Extract the [x, y] coordinate from the center of the cell holding the provided text.  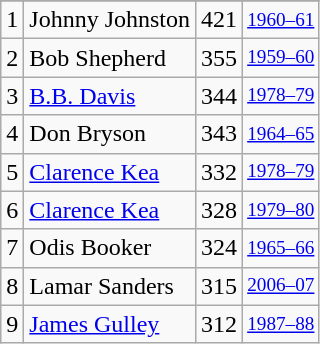
2006–07 [281, 286]
Johnny Johnston [110, 20]
421 [220, 20]
344 [220, 96]
1987–88 [281, 324]
328 [220, 210]
343 [220, 134]
315 [220, 286]
5 [12, 172]
6 [12, 210]
4 [12, 134]
Odis Booker [110, 248]
B.B. Davis [110, 96]
312 [220, 324]
3 [12, 96]
8 [12, 286]
2 [12, 58]
Bob Shepherd [110, 58]
1960–61 [281, 20]
Lamar Sanders [110, 286]
Don Bryson [110, 134]
1959–60 [281, 58]
1965–66 [281, 248]
324 [220, 248]
1979–80 [281, 210]
James Gulley [110, 324]
7 [12, 248]
332 [220, 172]
355 [220, 58]
1964–65 [281, 134]
1 [12, 20]
9 [12, 324]
